Provide the [X, Y] coordinate of the cell's center where the given text is located.  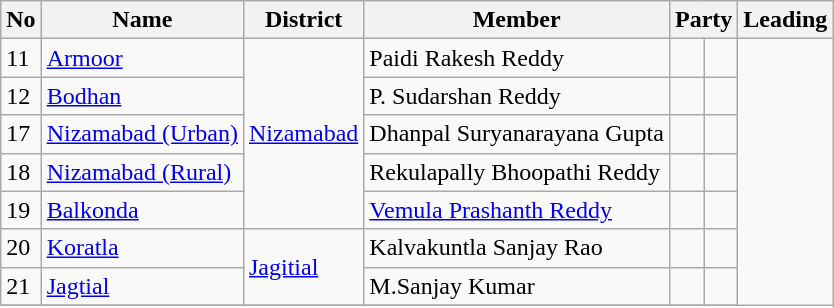
Party [703, 20]
19 [21, 210]
P. Sudarshan Reddy [517, 96]
12 [21, 96]
Rekulapally Bhoopathi Reddy [517, 172]
18 [21, 172]
21 [21, 286]
Vemula Prashanth Reddy [517, 210]
Member [517, 20]
20 [21, 248]
District [303, 20]
M.Sanjay Kumar [517, 286]
No [21, 20]
Balkonda [142, 210]
Nizamabad [303, 134]
Leading [786, 20]
Name [142, 20]
17 [21, 134]
Jagitial [303, 267]
Jagtial [142, 286]
Paidi Rakesh Reddy [517, 58]
11 [21, 58]
Dhanpal Suryanarayana Gupta [517, 134]
Armoor [142, 58]
Koratla [142, 248]
Nizamabad (Rural) [142, 172]
Nizamabad (Urban) [142, 134]
Bodhan [142, 96]
Kalvakuntla Sanjay Rao [517, 248]
